Extract the (x, y) coordinate from the center of the cell holding the provided text.  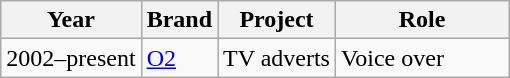
Brand (179, 20)
Project (277, 20)
2002–present (71, 58)
Voice over (422, 58)
Role (422, 20)
Year (71, 20)
O2 (179, 58)
TV adverts (277, 58)
